Detect which cell encompasses the target text, then output its [x, y] center coordinate. 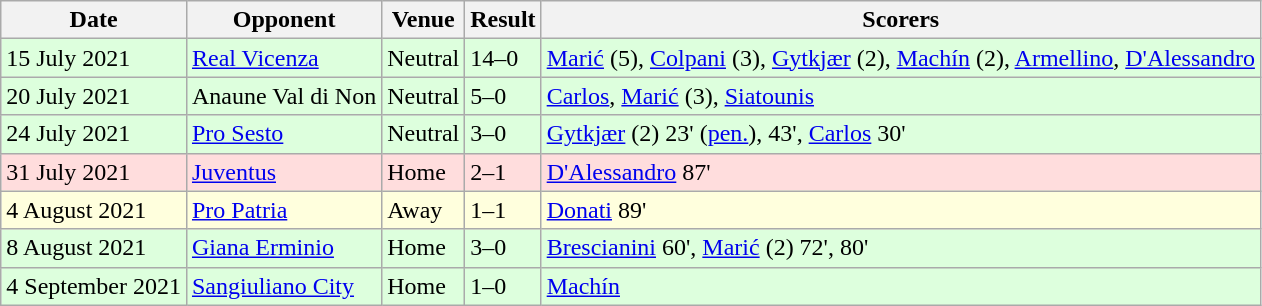
Date [94, 20]
Anaune Val di Non [284, 96]
Pro Sesto [284, 134]
Result [503, 20]
Giana Erminio [284, 248]
Real Vicenza [284, 58]
Pro Patria [284, 210]
2–1 [503, 172]
4 August 2021 [94, 210]
8 August 2021 [94, 248]
Sangiuliano City [284, 286]
Juventus [284, 172]
Opponent [284, 20]
Brescianini 60', Marić (2) 72', 80' [900, 248]
1–0 [503, 286]
14–0 [503, 58]
Machín [900, 286]
Scorers [900, 20]
31 July 2021 [94, 172]
1–1 [503, 210]
D'Alessandro 87' [900, 172]
Gytkjær (2) 23' (pen.), 43', Carlos 30' [900, 134]
Carlos, Marić (3), Siatounis [900, 96]
20 July 2021 [94, 96]
15 July 2021 [94, 58]
5–0 [503, 96]
Away [424, 210]
Venue [424, 20]
Donati 89' [900, 210]
4 September 2021 [94, 286]
24 July 2021 [94, 134]
Marić (5), Colpani (3), Gytkjær (2), Machín (2), Armellino, D'Alessandro [900, 58]
